Pinpoint the cell where the given text exists, returning its [X, Y] midpoint coordinate. 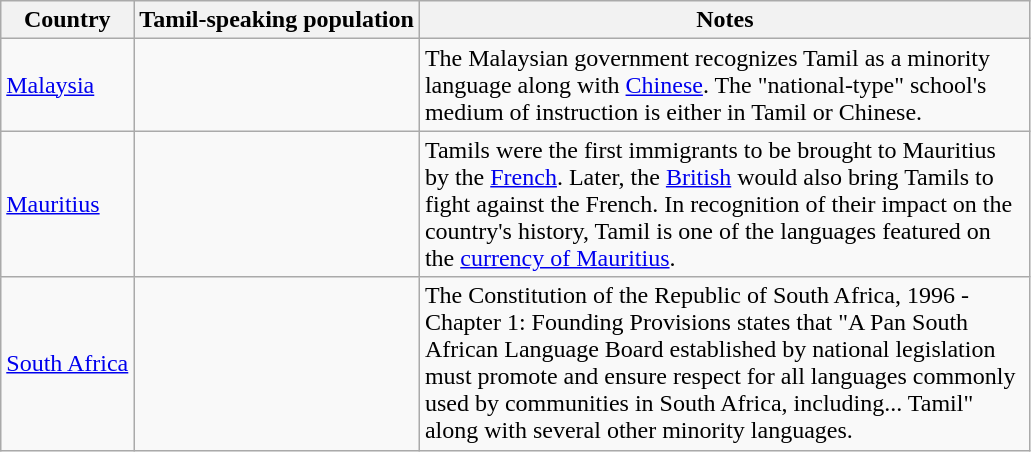
Notes [724, 20]
Mauritius [68, 204]
Malaysia [68, 85]
Tamil-speaking population [277, 20]
South Africa [68, 364]
Country [68, 20]
